Identify which cell holds the provided text, then report its (X, Y) central coordinate. 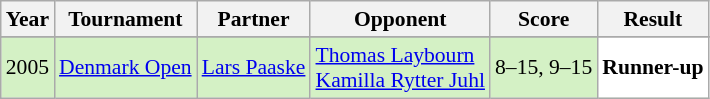
Denmark Open (126, 68)
Year (28, 19)
Result (652, 19)
Score (544, 19)
Lars Paaske (254, 68)
Tournament (126, 19)
Thomas Laybourn Kamilla Rytter Juhl (400, 68)
Opponent (400, 19)
2005 (28, 68)
Runner-up (652, 68)
Partner (254, 19)
8–15, 9–15 (544, 68)
